Scan for the cell matching the given text and deliver its [x, y] coordinate at center. 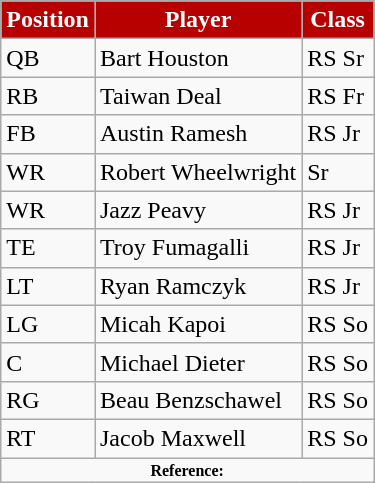
Position [48, 20]
C [48, 362]
RT [48, 438]
RS Sr [338, 58]
Jazz Peavy [198, 210]
Micah Kapoi [198, 324]
Bart Houston [198, 58]
Beau Benzschawel [198, 400]
RB [48, 96]
LG [48, 324]
Reference: [188, 470]
Class [338, 20]
Robert Wheelwright [198, 172]
FB [48, 134]
Jacob Maxwell [198, 438]
LT [48, 286]
RS Fr [338, 96]
Player [198, 20]
RG [48, 400]
Sr [338, 172]
TE [48, 248]
Ryan Ramczyk [198, 286]
Taiwan Deal [198, 96]
Troy Fumagalli [198, 248]
Michael Dieter [198, 362]
QB [48, 58]
Austin Ramesh [198, 134]
